Output the (X, Y) coordinate of the center of the cell containing the given text.  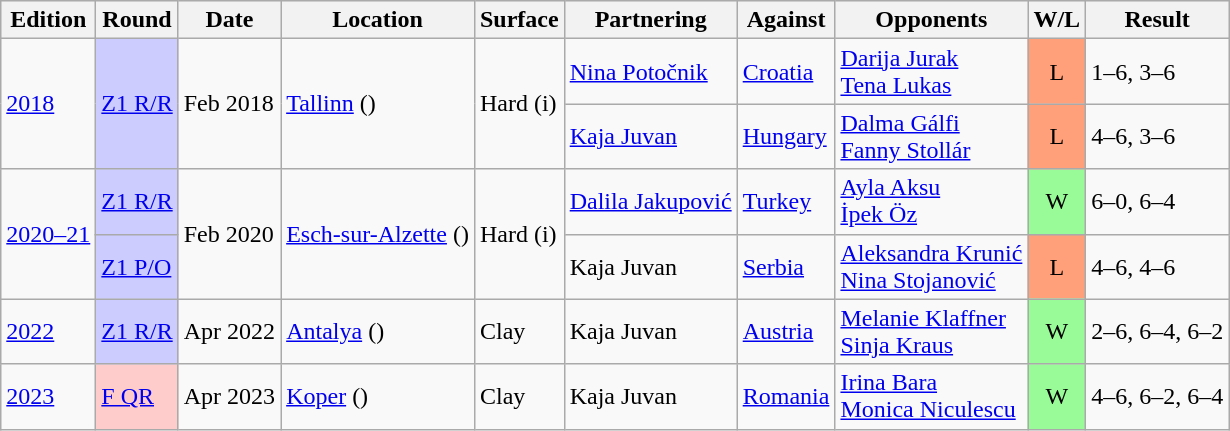
Tallinn () (378, 104)
Edition (48, 20)
Hungary (786, 136)
Serbia (786, 266)
2023 (48, 396)
Antalya () (378, 332)
Z1 P/O (137, 266)
2020–21 (48, 234)
4–6, 4–6 (1158, 266)
Location (378, 20)
Round (137, 20)
Opponents (932, 20)
Ayla Aksu İpek Öz (932, 202)
Date (229, 20)
Austria (786, 332)
Aleksandra Krunić Nina Stojanović (932, 266)
Melanie Klaffner Sinja Kraus (932, 332)
Irina Bara Monica Niculescu (932, 396)
W/L (1057, 20)
Turkey (786, 202)
1–6, 3–6 (1158, 72)
Apr 2022 (229, 332)
2022 (48, 332)
2018 (48, 104)
4–6, 3–6 (1158, 136)
Romania (786, 396)
Dalma Gálfi Fanny Stollár (932, 136)
Feb 2020 (229, 234)
Croatia (786, 72)
Feb 2018 (229, 104)
Nina Potočnik (650, 72)
Darija Jurak Tena Lukas (932, 72)
Apr 2023 (229, 396)
4–6, 6–2, 6–4 (1158, 396)
Esch-sur-Alzette () (378, 234)
Surface (519, 20)
Partnering (650, 20)
F QR (137, 396)
Against (786, 20)
Dalila Jakupović (650, 202)
6–0, 6–4 (1158, 202)
Koper () (378, 396)
2–6, 6–4, 6–2 (1158, 332)
Result (1158, 20)
